Return the [X, Y] coordinate for the center point of the cell that contains the specified text.  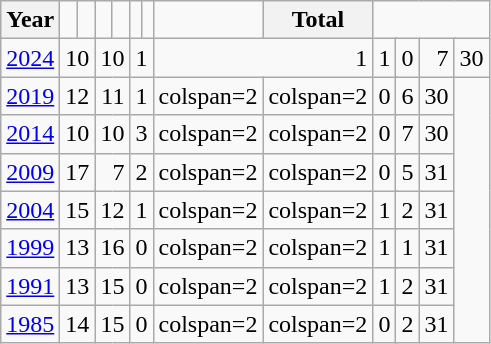
5 [408, 172]
2014 [30, 134]
6 [408, 96]
Total [318, 20]
1991 [30, 286]
2024 [30, 58]
16 [112, 248]
14 [78, 324]
3 [142, 134]
Year [30, 20]
2004 [30, 210]
1985 [30, 324]
2009 [30, 172]
2019 [30, 96]
11 [112, 96]
17 [78, 172]
1999 [30, 248]
